Determine the (X, Y) coordinate at the center of the cell enclosing the given text.  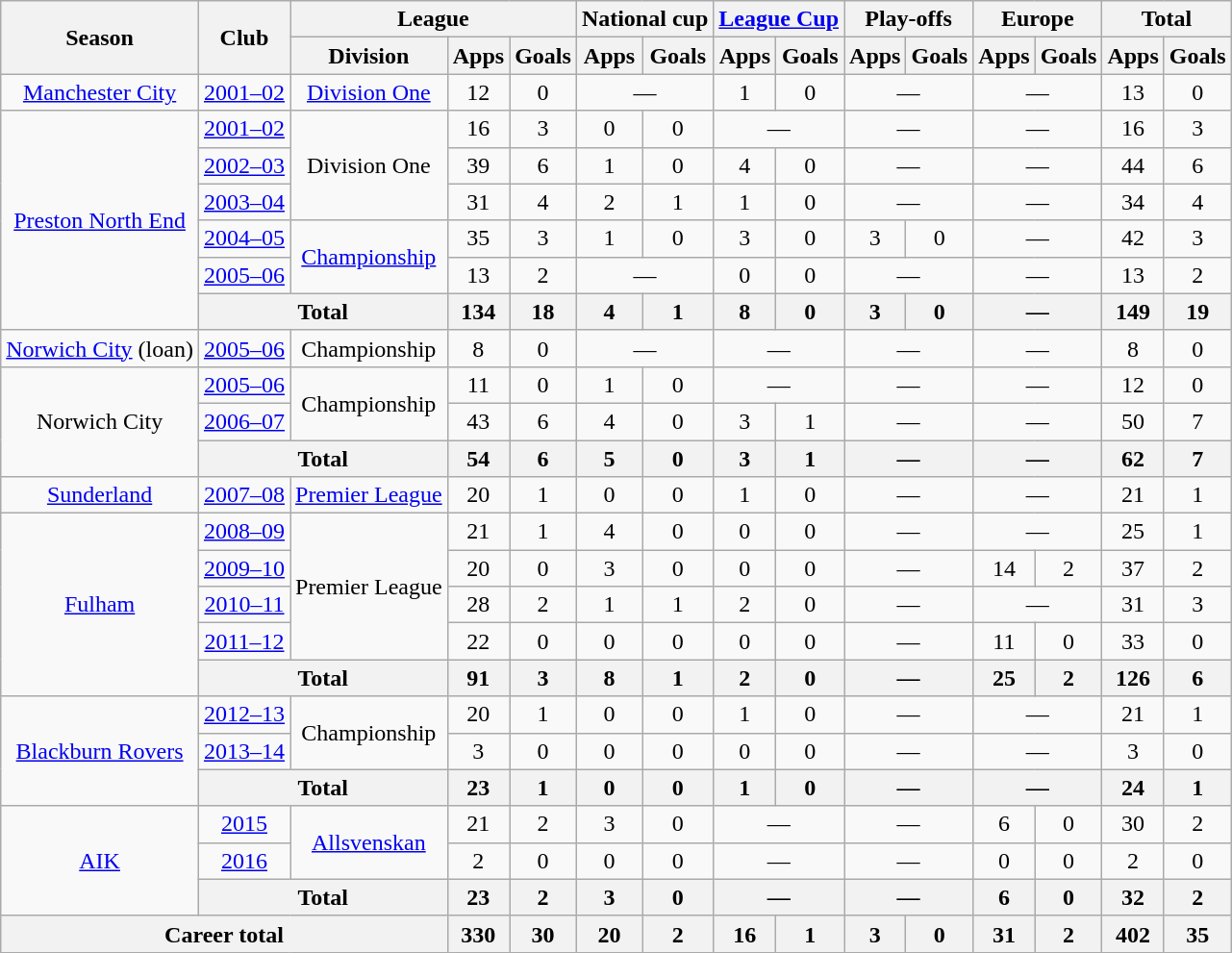
Career total (224, 934)
18 (543, 312)
Norwich City (100, 421)
2003–04 (244, 202)
2011–12 (244, 641)
Fulham (100, 605)
37 (1133, 568)
32 (1133, 897)
2012–13 (244, 715)
134 (478, 312)
2004–05 (244, 238)
42 (1133, 238)
22 (478, 641)
149 (1133, 312)
AIK (100, 861)
24 (1133, 788)
33 (1133, 641)
2010–11 (244, 605)
2013–14 (244, 751)
2002–03 (244, 165)
91 (478, 678)
Blackburn Rovers (100, 751)
402 (1133, 934)
2009–10 (244, 568)
League (434, 19)
39 (478, 165)
Club (244, 38)
34 (1133, 202)
2015 (244, 824)
Manchester City (100, 92)
44 (1133, 165)
Play-offs (909, 19)
43 (478, 421)
Preston North End (100, 220)
Season (100, 38)
National cup (644, 19)
2007–08 (244, 495)
28 (478, 605)
19 (1197, 312)
Europe (1038, 19)
Norwich City (loan) (100, 348)
5 (609, 459)
Division (369, 56)
14 (1004, 568)
50 (1133, 421)
2008–09 (244, 532)
League Cup (779, 19)
2016 (244, 861)
2006–07 (244, 421)
126 (1133, 678)
62 (1133, 459)
54 (478, 459)
Sunderland (100, 495)
Allsvenskan (369, 842)
330 (478, 934)
